Return the [X, Y] coordinate for the center point of the cell that contains the specified text.  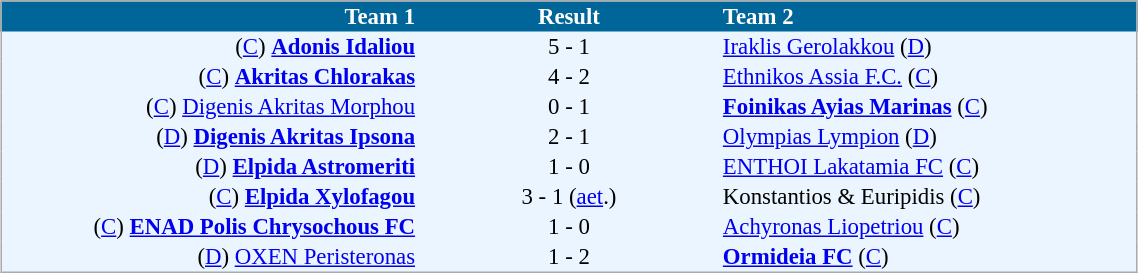
ENTHOI Lakatamia FC (C) [929, 167]
1 - 2 [570, 257]
Olympias Lympion (D) [929, 137]
(C) Akritas Chlorakas [209, 77]
3 - 1 (aet.) [570, 197]
(C) Adonis Idaliou [209, 47]
(D) Digenis Akritas Ipsona [209, 137]
Result [570, 16]
Team 2 [929, 16]
(C) Elpida Xylofagou [209, 197]
(D) OXEN Peristeronas [209, 257]
(D) Elpida Astromeriti [209, 167]
Ormideia FC (C) [929, 257]
Iraklis Gerolakkou (D) [929, 47]
5 - 1 [570, 47]
4 - 2 [570, 77]
(C) Digenis Akritas Morphou [209, 107]
Foinikas Ayias Marinas (C) [929, 107]
Achyronas Liopetriou (C) [929, 227]
Konstantios & Euripidis (C) [929, 197]
Ethnikos Assia F.C. (C) [929, 77]
(C) ENAD Polis Chrysochous FC [209, 227]
Team 1 [209, 16]
2 - 1 [570, 137]
0 - 1 [570, 107]
